Output the [x, y] coordinate of the center of the cell containing the given text.  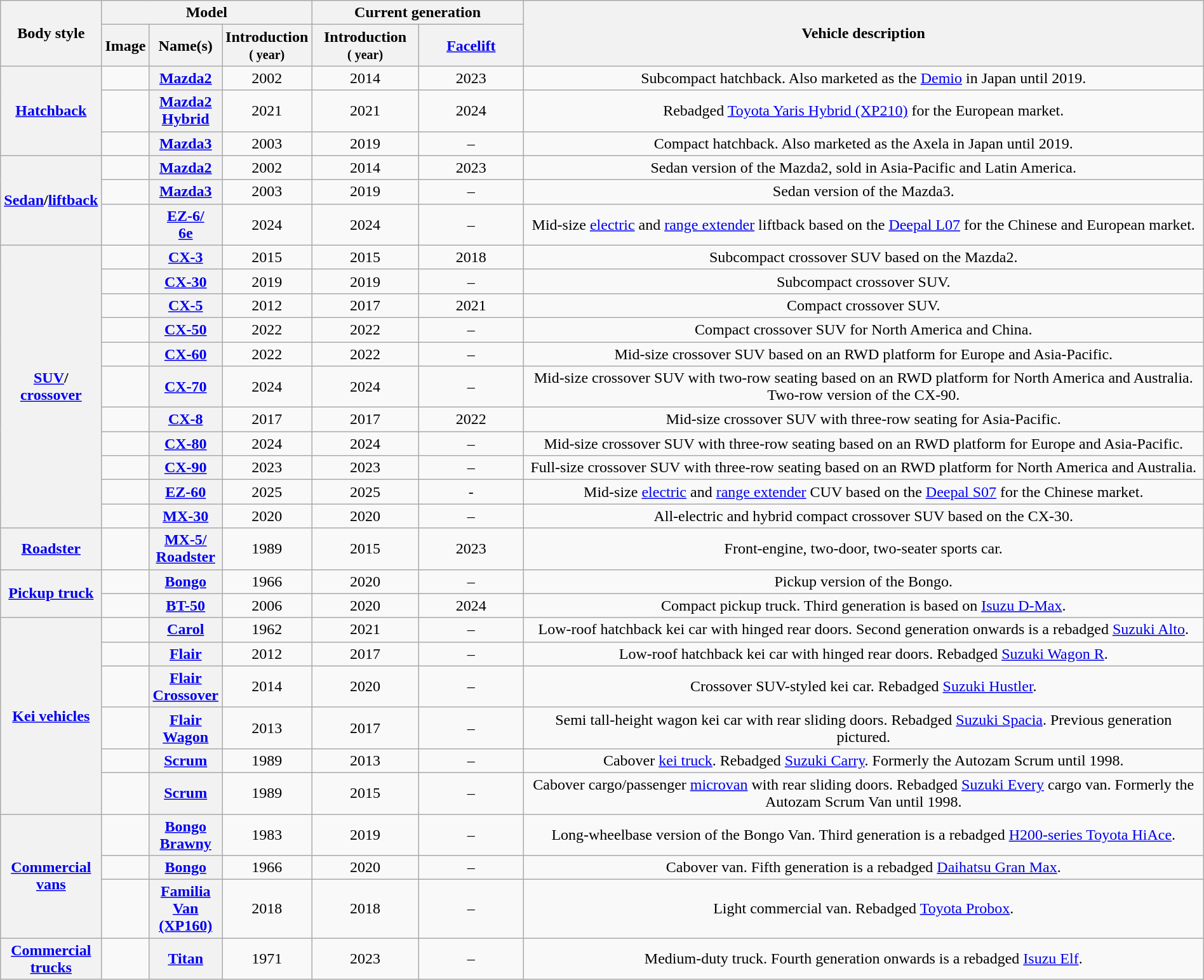
Body style [51, 33]
Semi tall-height wagon kei car with rear sliding doors. Rebadged Suzuki Spacia. Previous generation pictured. [864, 727]
Pickup truck [51, 593]
Mid-size electric and range extender liftback based on the Deepal L07 for the Chinese and European market. [864, 225]
Flair Wagon [185, 727]
Current generation [418, 13]
Medium-duty truck. Fourth generation onwards is a rebadged Isuzu Elf. [864, 958]
CX-5 [185, 305]
CX-70 [185, 387]
Carol [185, 630]
1962 [267, 630]
Image [126, 46]
Subcompact crossover SUV. [864, 281]
Hatchback [51, 110]
Mid-size crossover SUV with three-row seating based on an RWD platform for Europe and Asia-Pacific. [864, 444]
CX-60 [185, 354]
All-electric and hybrid compact crossover SUV based on the CX-30. [864, 516]
CX-8 [185, 420]
Familia Van (XP160) [185, 909]
1983 [267, 834]
Compact hatchback. Also marketed as the Axela in Japan until 2019. [864, 143]
Titan [185, 958]
Cabover cargo/passenger microvan with rear sliding doors. Rebadged Suzuki Every cargo van. Formerly the Autozam Scrum Van until 1998. [864, 793]
Low-roof hatchback kei car with hinged rear doors. Second generation onwards is a rebadged Suzuki Alto. [864, 630]
CX-50 [185, 329]
Name(s) [185, 46]
MX-5/Roadster [185, 548]
Mid-size crossover SUV based on an RWD platform for Europe and Asia-Pacific. [864, 354]
Full-size crossover SUV with three-row seating based on an RWD platform for North America and Australia. [864, 468]
Mid-size crossover SUV with three-row seating for Asia-Pacific. [864, 420]
Bongo Brawny [185, 834]
Long-wheelbase version of the Bongo Van. Third generation is a rebadged H200-series Toyota HiAce. [864, 834]
Compact pickup truck. Third generation is based on Isuzu D-Max. [864, 606]
CX-80 [185, 444]
MX-30 [185, 516]
Roadster [51, 548]
Pickup version of the Bongo. [864, 581]
Mid-size crossover SUV with two-row seating based on an RWD platform for North America and Australia. Two-row version of the CX-90. [864, 387]
Model [207, 13]
Mid-size electric and range extender CUV based on the Deepal S07 for the Chinese market. [864, 492]
Cabover kei truck. Rebadged Suzuki Carry. Formerly the Autozam Scrum until 1998. [864, 760]
BT-50 [185, 606]
Cabover van. Fifth generation is a rebadged Daihatsu Gran Max. [864, 868]
CX-90 [185, 468]
Subcompact crossover SUV based on the Mazda2. [864, 257]
- [471, 492]
EZ-60 [185, 492]
Vehicle description [864, 33]
Compact crossover SUV for North America and China. [864, 329]
Sedan version of the Mazda2, sold in Asia-Pacific and Latin America. [864, 168]
Rebadged Toyota Yaris Hybrid (XP210) for the European market. [864, 110]
Sedan/liftback [51, 201]
CX-30 [185, 281]
Mazda2 Hybrid [185, 110]
2006 [267, 606]
Sedan version of the Mazda3. [864, 192]
1971 [267, 958]
Commercial vans [51, 876]
Low-roof hatchback kei car with hinged rear doors. Rebadged Suzuki Wagon R. [864, 654]
Subcompact hatchback. Also marketed as the Demio in Japan until 2019. [864, 78]
Light commercial van. Rebadged Toyota Probox. [864, 909]
Commercial trucks [51, 958]
SUV/crossover [51, 387]
Facelift [471, 46]
Flair [185, 654]
Front-engine, two-door, two-seater sports car. [864, 548]
Kei vehicles [51, 716]
Compact crossover SUV. [864, 305]
EZ-6/6e [185, 225]
CX-3 [185, 257]
Flair Crossover [185, 687]
Crossover SUV-styled kei car. Rebadged Suzuki Hustler. [864, 687]
